Pinpoint the cell where the given text exists, returning its (x, y) midpoint coordinate. 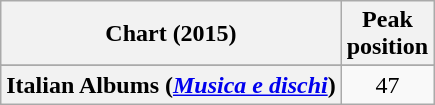
Peakposition (387, 34)
Italian Albums (Musica e dischi) (171, 85)
47 (387, 85)
Chart (2015) (171, 34)
